Detect which cell encompasses the target text, then output its [x, y] center coordinate. 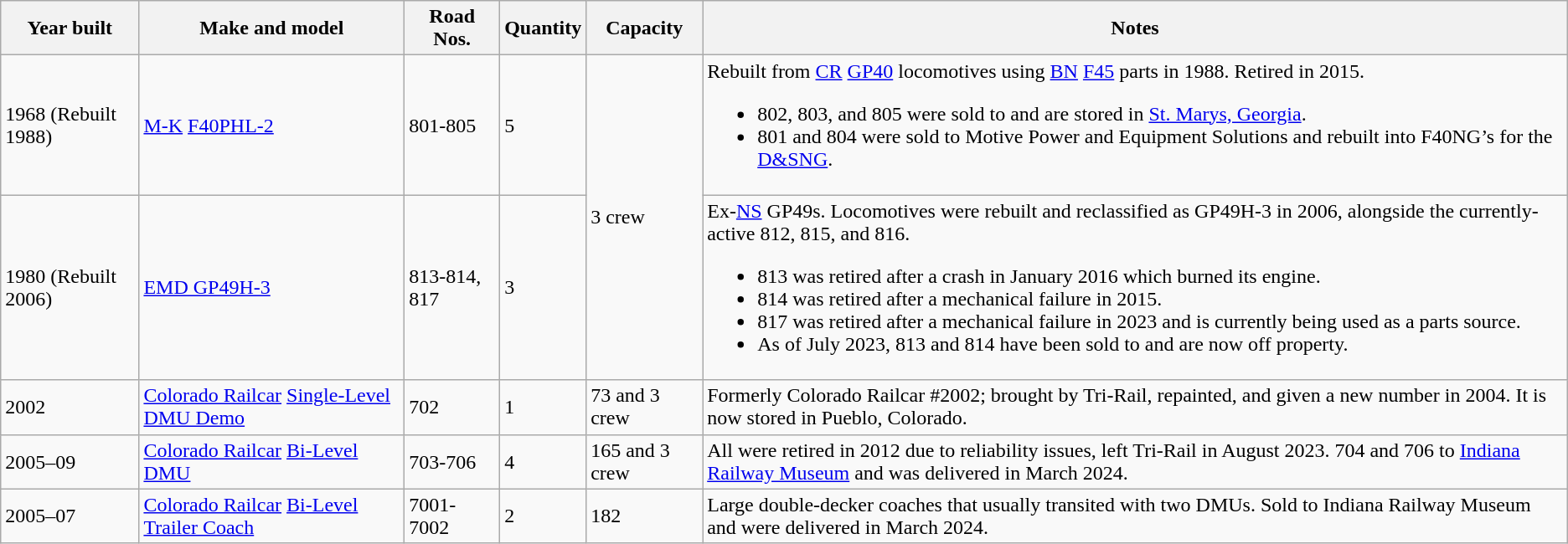
703-706 [452, 462]
Quantity [543, 28]
182 [645, 516]
Formerly Colorado Railcar #2002; brought by Tri-Rail, repainted, and given a new number in 2004. It is now stored in Pueblo, Colorado. [1136, 407]
Year built [70, 28]
1980 (Rebuilt 2006) [70, 288]
2 [543, 516]
1968 (Rebuilt 1988) [70, 126]
Large double-decker coaches that usually transited with two DMUs. Sold to Indiana Railway Museum and were delivered in March 2024. [1136, 516]
7001-7002 [452, 516]
813-814, 817 [452, 288]
4 [543, 462]
1 [543, 407]
3 [543, 288]
165 and 3 crew [645, 462]
Make and model [271, 28]
2002 [70, 407]
Colorado Railcar Bi-Level DMU [271, 462]
801-805 [452, 126]
3 crew [645, 218]
Colorado Railcar Bi-Level Trailer Coach [271, 516]
EMD GP49H-3 [271, 288]
73 and 3 crew [645, 407]
M-K F40PHL-2 [271, 126]
2005–09 [70, 462]
5 [543, 126]
702 [452, 407]
2005–07 [70, 516]
Road Nos. [452, 28]
Capacity [645, 28]
Notes [1136, 28]
Colorado Railcar Single-Level DMU Demo [271, 407]
